From the cell containing the given text, extract its center point as [X, Y] coordinate. 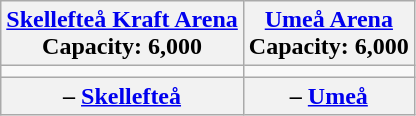
– Skellefteå [122, 96]
Skellefteå Kraft ArenaCapacity: 6,000 [122, 34]
– Umeå [328, 96]
Umeå ArenaCapacity: 6,000 [328, 34]
